Return (x, y) of the center of cell containing provided text 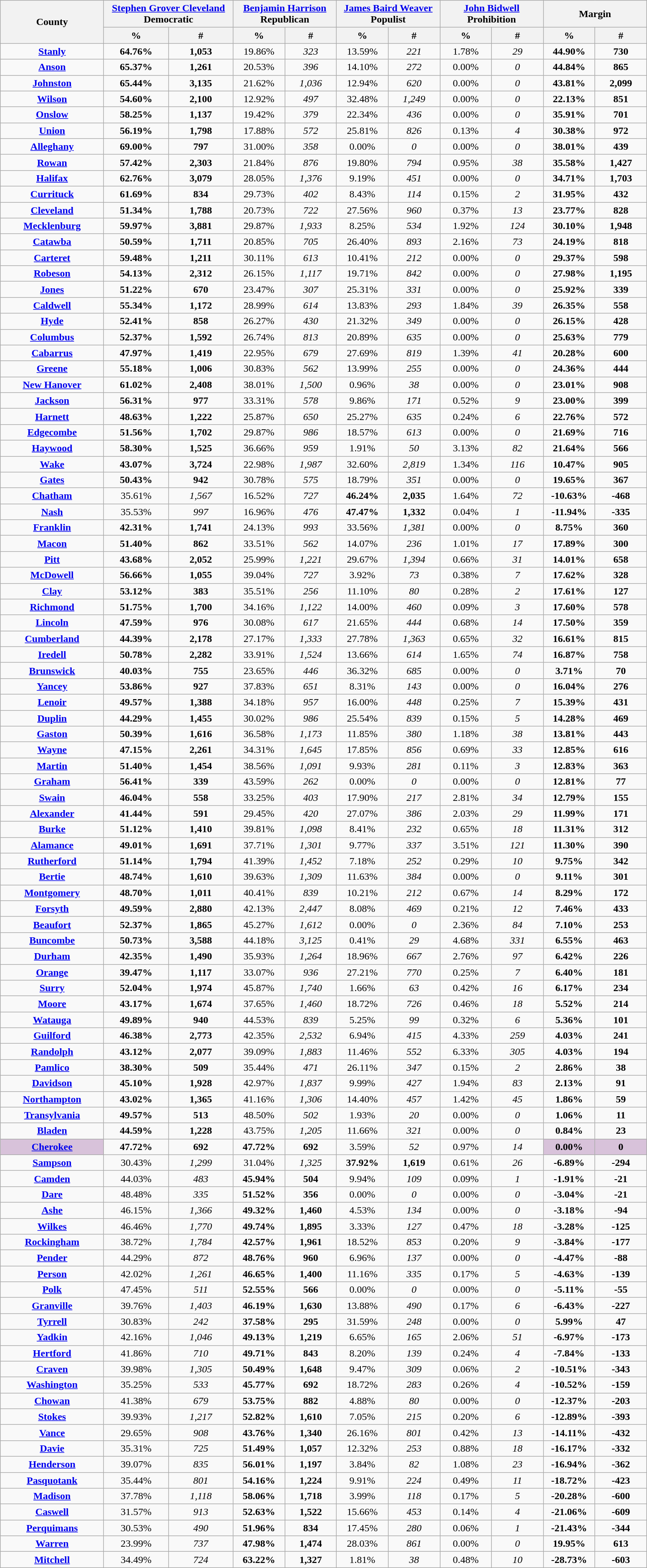
Rowan (52, 162)
-10.51% (569, 1369)
50.59% (136, 242)
379 (311, 115)
1,217 (201, 1417)
0.26% (466, 1385)
358 (311, 146)
Lenoir (52, 702)
48.74% (136, 877)
143 (414, 686)
49.74% (259, 1226)
25.27% (363, 416)
2.86% (569, 1067)
1,366 (201, 1210)
155 (621, 798)
337 (414, 845)
Macon (52, 544)
826 (414, 131)
38.72% (136, 1242)
27.07% (363, 813)
31.95% (569, 194)
101 (621, 1020)
758 (621, 654)
272 (414, 67)
-14.11% (569, 1432)
8.20% (363, 1353)
69.00% (136, 146)
936 (311, 972)
19.71% (363, 274)
McDowell (52, 575)
17 (517, 544)
16.52% (259, 496)
1,327 (311, 1560)
12.92% (259, 99)
-432 (621, 1432)
New Hanover (52, 385)
Wayne (52, 750)
0.28% (466, 591)
Granville (52, 1306)
14.40% (363, 1099)
48.76% (259, 1258)
13.99% (363, 369)
47.97% (136, 353)
49.71% (259, 1353)
6.42% (569, 956)
59.97% (136, 226)
705 (311, 242)
65.44% (136, 83)
Alexander (52, 813)
427 (414, 1083)
48.63% (136, 416)
420 (311, 813)
Mitchell (52, 1560)
24.13% (259, 528)
Transylvania (52, 1115)
1,427 (621, 162)
0.32% (466, 1020)
Moore (52, 1004)
Hertford (52, 1353)
9.75% (569, 861)
35.91% (569, 115)
3,125 (311, 940)
10.41% (363, 258)
383 (201, 591)
Jones (52, 289)
53.86% (136, 686)
56.66% (136, 575)
4.53% (363, 1210)
Polk (52, 1290)
1.92% (466, 226)
997 (201, 512)
1,798 (201, 131)
Union (52, 131)
2,282 (201, 654)
0.66% (466, 559)
51.49% (259, 1448)
0.88% (466, 1448)
1,948 (621, 226)
25.31% (363, 289)
13.88% (363, 1306)
1,381 (414, 528)
0.61% (466, 1163)
0.21% (466, 909)
3.71% (569, 670)
4.68% (466, 940)
22.98% (259, 464)
1,455 (201, 718)
342 (621, 861)
114 (414, 194)
51.22% (136, 289)
575 (311, 480)
47 (621, 1321)
39.81% (259, 829)
276 (621, 686)
Anson (52, 67)
1.64% (466, 496)
Yancey (52, 686)
30.53% (136, 1528)
37.92% (363, 1163)
51.12% (136, 829)
2,447 (311, 909)
12.79% (569, 798)
51.75% (136, 607)
Mecklenburg (52, 226)
16.00% (363, 702)
-468 (621, 496)
36.32% (363, 670)
12 (517, 909)
1.39% (466, 353)
0.38% (466, 575)
2.13% (569, 1083)
323 (311, 51)
730 (621, 51)
Alleghany (52, 146)
305 (517, 1052)
20.89% (363, 337)
50.43% (136, 480)
-177 (621, 1242)
27.78% (363, 639)
9.91% (363, 1480)
483 (201, 1178)
283 (414, 1385)
20.28% (569, 353)
16.96% (259, 512)
58.25% (136, 115)
9.86% (363, 400)
13.66% (363, 654)
1,306 (311, 1099)
402 (311, 194)
37.58% (259, 1321)
0.47% (466, 1226)
19.80% (363, 162)
11.63% (363, 877)
248 (414, 1321)
321 (414, 1131)
1.01% (466, 544)
1,221 (311, 559)
23.00% (569, 400)
1.81% (363, 1560)
1,702 (201, 432)
1,630 (311, 1306)
9.94% (363, 1178)
1.86% (569, 1099)
14.07% (363, 544)
448 (414, 702)
43.68% (136, 559)
1,333 (311, 639)
5.99% (569, 1321)
41.39% (259, 861)
-20.28% (569, 1496)
0.14% (466, 1512)
-21.06% (569, 1512)
31.00% (259, 146)
1,794 (201, 861)
281 (414, 766)
37.65% (259, 1004)
56.01% (259, 1464)
972 (621, 131)
Washington (52, 1385)
1,173 (311, 734)
-393 (621, 1417)
50.49% (259, 1369)
26.35% (569, 305)
1,691 (201, 845)
Yadkin (52, 1337)
14.10% (363, 67)
-133 (621, 1353)
942 (201, 480)
52.82% (259, 1417)
34 (517, 798)
217 (414, 798)
1,648 (311, 1369)
40.41% (259, 893)
Gates (52, 480)
62.76% (136, 178)
20.73% (259, 210)
25.92% (569, 289)
1,400 (311, 1274)
650 (311, 416)
14.01% (569, 559)
33.51% (259, 544)
21.32% (363, 321)
20.85% (259, 242)
737 (201, 1544)
11.66% (363, 1131)
47.15% (136, 750)
1,741 (201, 528)
Bertie (52, 877)
31 (517, 559)
1,057 (311, 1448)
17.50% (569, 623)
84 (517, 924)
33.91% (259, 654)
259 (517, 1036)
-227 (621, 1306)
9.47% (363, 1369)
Pamlico (52, 1067)
Madison (52, 1496)
1,895 (311, 1226)
-1.91% (569, 1178)
Martin (52, 766)
35.58% (569, 162)
16.04% (569, 686)
872 (201, 1258)
63.22% (259, 1560)
3.84% (363, 1464)
Tyrrell (52, 1321)
1,211 (201, 258)
Pitt (52, 559)
Sampson (52, 1163)
Wake (52, 464)
1,674 (201, 1004)
49.59% (136, 909)
43.12% (136, 1052)
685 (414, 670)
26.74% (259, 337)
Wilson (52, 99)
1,376 (311, 178)
1,228 (201, 1131)
328 (621, 575)
552 (414, 1052)
Johnston (52, 83)
Iredell (52, 654)
8.25% (363, 226)
35.31% (136, 1448)
23.99% (136, 1544)
893 (414, 242)
53.12% (136, 591)
262 (311, 782)
3,135 (201, 83)
3.99% (363, 1496)
23.65% (259, 670)
905 (621, 464)
1,883 (311, 1052)
0.29% (466, 861)
1,616 (201, 734)
23.01% (569, 385)
234 (621, 988)
0.68% (466, 623)
Buncombe (52, 940)
403 (311, 798)
1,299 (201, 1163)
41 (517, 353)
359 (621, 623)
-3.28% (569, 1226)
977 (201, 400)
1,619 (414, 1163)
351 (414, 480)
-294 (621, 1163)
45.94% (259, 1178)
17.89% (569, 544)
17.61% (569, 591)
300 (621, 544)
347 (414, 1067)
598 (621, 258)
6.17% (569, 988)
853 (414, 1242)
18.96% (363, 956)
9.99% (363, 1083)
21.64% (569, 448)
39.93% (136, 1417)
39.07% (136, 1464)
42.16% (136, 1337)
1,784 (201, 1242)
Wilkes (52, 1226)
63 (414, 988)
2.06% (466, 1337)
43.76% (259, 1432)
54.16% (259, 1480)
Cleveland (52, 210)
121 (517, 845)
11.31% (569, 829)
26.27% (259, 321)
26.11% (363, 1067)
45 (517, 1099)
1,770 (201, 1226)
312 (621, 829)
-3.04% (569, 1194)
48.70% (136, 893)
Dare (52, 1194)
Caldwell (52, 305)
59 (621, 1099)
1,053 (201, 51)
-362 (621, 1464)
-423 (621, 1480)
6.40% (569, 972)
Catawba (52, 242)
0.84% (569, 1131)
21.84% (259, 162)
20.53% (259, 67)
1,961 (311, 1242)
0.95% (466, 162)
26.40% (363, 242)
Bladen (52, 1131)
51.96% (259, 1528)
7.18% (363, 861)
3.33% (363, 1226)
828 (621, 210)
1,046 (201, 1337)
301 (621, 877)
40.03% (136, 670)
Graham (52, 782)
39.47% (136, 972)
1,118 (201, 1496)
1,500 (311, 385)
41.38% (136, 1401)
22.13% (569, 99)
21.62% (259, 83)
616 (621, 750)
25.54% (363, 718)
1,522 (311, 1512)
13.83% (363, 305)
49.13% (259, 1337)
46.65% (259, 1274)
11.46% (363, 1052)
797 (201, 146)
Columbus (52, 337)
42.31% (136, 528)
451 (414, 178)
61.02% (136, 385)
44.59% (136, 1131)
940 (201, 1020)
35.53% (136, 512)
8.43% (363, 194)
0.69% (466, 750)
1,718 (311, 1496)
Camden (52, 1178)
39.04% (259, 575)
2,408 (201, 385)
794 (414, 162)
457 (414, 1099)
1,700 (201, 607)
1,363 (414, 639)
497 (311, 99)
865 (621, 67)
35.61% (136, 496)
221 (414, 51)
15.66% (363, 1512)
1,098 (311, 829)
1.91% (363, 448)
26 (517, 1163)
Pender (52, 1258)
0.52% (466, 400)
28.03% (363, 1544)
1,524 (311, 654)
232 (414, 829)
2.16% (466, 242)
1,332 (414, 512)
137 (414, 1258)
34.71% (569, 178)
Chowan (52, 1401)
-335 (621, 512)
835 (201, 1464)
-4.47% (569, 1258)
1,305 (201, 1369)
390 (621, 845)
533 (201, 1385)
59.48% (136, 258)
-139 (621, 1274)
Robeson (52, 274)
-12.37% (569, 1401)
109 (414, 1178)
842 (414, 274)
432 (621, 194)
1,011 (201, 893)
504 (311, 1178)
724 (201, 1560)
Chatham (52, 496)
Watauga (52, 1020)
46.38% (136, 1036)
Forsyth (52, 909)
0.41% (363, 940)
1,219 (311, 1337)
716 (621, 432)
6.33% (466, 1052)
77 (621, 782)
1,865 (201, 924)
Person (52, 1274)
2,077 (201, 1052)
33.31% (259, 400)
22.95% (259, 353)
39.76% (136, 1306)
52.04% (136, 988)
-94 (621, 1210)
0.97% (466, 1147)
99 (414, 1020)
Jackson (52, 400)
Davie (52, 1448)
1,309 (311, 877)
58.06% (259, 1496)
51.34% (136, 210)
1,036 (311, 83)
16.61% (569, 639)
44.18% (259, 940)
Brunswick (52, 670)
295 (311, 1321)
50.39% (136, 734)
Carteret (52, 258)
34.31% (259, 750)
851 (621, 99)
3.51% (466, 845)
55.18% (136, 369)
1,567 (201, 496)
165 (414, 1337)
2.36% (466, 924)
1,987 (311, 464)
57.42% (136, 162)
Stanly (52, 51)
1,122 (311, 607)
7.46% (569, 909)
124 (517, 226)
32.48% (363, 99)
16.87% (569, 654)
957 (311, 702)
-3.84% (569, 1242)
Montgomery (52, 893)
16 (517, 988)
1.42% (466, 1099)
72 (517, 496)
214 (621, 1004)
33 (517, 750)
0.49% (466, 1480)
56.31% (136, 400)
1,388 (201, 702)
Rockingham (52, 1242)
1,525 (201, 448)
41.44% (136, 813)
843 (311, 1353)
12.85% (569, 750)
722 (311, 210)
Guilford (52, 1036)
Henderson (52, 1464)
-11.94% (569, 512)
10.21% (363, 893)
35.51% (259, 591)
2,819 (414, 464)
John BidwellProhibition (491, 14)
9.77% (363, 845)
-203 (621, 1401)
Gaston (52, 734)
31.59% (363, 1321)
725 (201, 1448)
30.38% (569, 131)
12.83% (569, 766)
1,454 (201, 766)
29.37% (569, 258)
293 (414, 305)
17.60% (569, 607)
-6.43% (569, 1306)
Stokes (52, 1417)
13.81% (569, 734)
30.08% (259, 623)
1,224 (311, 1480)
47.47% (363, 512)
770 (414, 972)
58.30% (136, 448)
1,933 (311, 226)
1,055 (201, 575)
33.56% (363, 528)
51.56% (136, 432)
139 (414, 1353)
1,301 (311, 845)
255 (414, 369)
882 (311, 1401)
27.69% (363, 353)
35.25% (136, 1385)
1.78% (466, 51)
37.71% (259, 845)
25.63% (569, 337)
280 (414, 1528)
1,264 (311, 956)
35.93% (259, 956)
14.00% (363, 607)
1.08% (466, 1464)
34.49% (136, 1560)
29.67% (363, 559)
1,490 (201, 956)
2,052 (201, 559)
2.76% (466, 956)
Richmond (52, 607)
50.73% (136, 940)
44.39% (136, 639)
20 (414, 1115)
42.02% (136, 1274)
194 (621, 1052)
1,410 (201, 829)
44.53% (259, 1020)
241 (621, 1036)
Lincoln (52, 623)
856 (414, 750)
48.48% (136, 1194)
43.17% (136, 1004)
97 (517, 956)
51 (517, 1337)
11.16% (363, 1274)
453 (414, 1512)
Burke (52, 829)
25.87% (259, 416)
428 (621, 321)
813 (311, 337)
3,724 (201, 464)
-7.84% (569, 1353)
1.94% (466, 1083)
1,645 (311, 750)
Edgecombe (52, 432)
70 (621, 670)
-10.63% (569, 496)
1,740 (311, 988)
356 (311, 1194)
11.99% (569, 813)
11.30% (569, 845)
Nash (52, 512)
Franklin (52, 528)
-10.52% (569, 1385)
43.81% (569, 83)
1.18% (466, 734)
-159 (621, 1385)
9.93% (363, 766)
1,340 (311, 1432)
Davidson (52, 1083)
-332 (621, 1448)
0.46% (466, 1004)
858 (201, 321)
43.59% (259, 782)
28.99% (259, 305)
476 (311, 512)
1.06% (569, 1115)
Clay (52, 591)
1,365 (201, 1099)
-609 (621, 1512)
460 (414, 607)
2.03% (466, 813)
819 (414, 353)
14.28% (569, 718)
2,880 (201, 909)
Hyde (52, 321)
64.76% (136, 51)
48.50% (259, 1115)
25.99% (259, 559)
6.55% (569, 940)
976 (201, 623)
861 (414, 1544)
41.16% (259, 1099)
33.07% (259, 972)
Orange (52, 972)
226 (621, 956)
Vance (52, 1432)
39.98% (136, 1369)
19.65% (569, 480)
215 (414, 1417)
46.46% (136, 1226)
463 (621, 940)
3,079 (201, 178)
993 (311, 528)
54.13% (136, 274)
667 (414, 956)
19.95% (569, 1544)
534 (414, 226)
30.10% (569, 226)
2,178 (201, 639)
224 (414, 1480)
17.45% (363, 1528)
29.65% (136, 1432)
2,532 (311, 1036)
1,474 (311, 1544)
-343 (621, 1369)
27.17% (259, 639)
18.52% (363, 1242)
Harnett (52, 416)
1.34% (466, 464)
30.43% (136, 1163)
252 (414, 861)
2,773 (201, 1036)
509 (201, 1067)
Pasquotank (52, 1480)
Caswell (52, 1512)
959 (311, 448)
27.21% (363, 972)
620 (414, 83)
5.36% (569, 1020)
17.88% (259, 131)
52.63% (259, 1512)
1,974 (201, 988)
172 (621, 893)
431 (621, 702)
39 (517, 305)
1,592 (201, 337)
25.81% (363, 131)
1,788 (201, 210)
386 (414, 813)
256 (311, 591)
1,249 (414, 99)
44.90% (569, 51)
50 (414, 448)
36.66% (259, 448)
-16.17% (569, 1448)
3.59% (363, 1147)
4.33% (466, 1036)
33.25% (259, 798)
1,195 (621, 274)
9.11% (569, 877)
818 (621, 242)
52.55% (259, 1290)
Currituck (52, 194)
13.59% (363, 51)
6.96% (363, 1258)
County (52, 22)
0.96% (363, 385)
43.07% (136, 464)
-173 (621, 1337)
-5.11% (569, 1290)
8.41% (363, 829)
8.75% (569, 528)
21.65% (363, 623)
436 (414, 115)
46.24% (363, 496)
74 (517, 654)
41.86% (136, 1353)
24.19% (569, 242)
5.52% (569, 1004)
658 (621, 559)
56.19% (136, 131)
46.19% (259, 1306)
0.48% (466, 1560)
446 (311, 670)
-3.18% (569, 1210)
37.78% (136, 1496)
Greene (52, 369)
11.10% (363, 591)
651 (311, 686)
Cabarrus (52, 353)
502 (311, 1115)
-16.94% (569, 1464)
1,928 (201, 1083)
38.56% (259, 766)
0.11% (466, 766)
19.86% (259, 51)
513 (201, 1115)
876 (311, 162)
2,303 (201, 162)
26.16% (363, 1432)
45.27% (259, 924)
45.87% (259, 988)
1.65% (466, 654)
591 (201, 813)
7.05% (363, 1417)
Cherokee (52, 1147)
511 (201, 1290)
1.84% (466, 305)
49.01% (136, 845)
8.31% (363, 686)
134 (414, 1210)
39.63% (259, 877)
1,612 (311, 924)
-21.43% (569, 1528)
3,881 (201, 226)
Warren (52, 1544)
1,325 (311, 1163)
James Baird WeaverPopulist (388, 14)
415 (414, 1036)
1.66% (363, 988)
242 (201, 1321)
2,035 (414, 496)
443 (621, 734)
45.77% (259, 1385)
6.94% (363, 1036)
384 (414, 877)
1,452 (311, 861)
7.10% (569, 924)
726 (414, 1004)
34.18% (259, 702)
Rutherford (52, 861)
Craven (52, 1369)
27.56% (363, 210)
5.25% (363, 1020)
600 (621, 353)
52 (414, 1147)
29.45% (259, 813)
Haywood (52, 448)
0.37% (466, 210)
43.02% (136, 1099)
1,172 (201, 305)
1,222 (201, 416)
116 (517, 464)
39.09% (259, 1052)
31.57% (136, 1512)
0.13% (466, 131)
19.42% (259, 115)
12.32% (363, 1448)
3,588 (201, 940)
46.15% (136, 1210)
2,261 (201, 750)
617 (311, 623)
439 (621, 146)
24.36% (569, 369)
Alamance (52, 845)
1,197 (311, 1464)
51.14% (136, 861)
83 (517, 1083)
8.08% (363, 909)
21.69% (569, 432)
22.76% (569, 416)
49.89% (136, 1020)
471 (311, 1067)
12.81% (569, 782)
Durham (52, 956)
Surry (52, 988)
1,703 (621, 178)
118 (414, 1496)
1,006 (201, 369)
1,403 (201, 1306)
862 (201, 544)
65.37% (136, 67)
Randolph (52, 1052)
34.16% (259, 607)
32.60% (363, 464)
2,312 (201, 274)
61.69% (136, 194)
15.39% (569, 702)
37.83% (259, 686)
Northampton (52, 1099)
47.45% (136, 1290)
42.13% (259, 909)
55.34% (136, 305)
51.52% (259, 1194)
32 (517, 639)
Ashe (52, 1210)
54.60% (136, 99)
56.41% (136, 782)
12.94% (363, 83)
1,711 (201, 242)
9.19% (363, 178)
27.98% (569, 274)
30.02% (259, 718)
1,091 (311, 766)
349 (414, 321)
Margin (595, 14)
367 (621, 480)
36.58% (259, 734)
Stephen Grover ClevelandDemocratic (169, 14)
913 (201, 1512)
-344 (621, 1528)
Halifax (52, 178)
3.92% (363, 575)
-6.89% (569, 1163)
307 (311, 289)
-603 (621, 1560)
31.04% (259, 1163)
Swain (52, 798)
1,837 (311, 1083)
779 (621, 337)
701 (621, 115)
-4.63% (569, 1274)
430 (311, 321)
29.73% (259, 194)
927 (201, 686)
44.03% (136, 1178)
28.05% (259, 178)
17.85% (363, 750)
433 (621, 909)
-125 (621, 1226)
2,100 (201, 99)
49.32% (259, 1210)
236 (414, 544)
52.41% (136, 321)
Perquimans (52, 1528)
23.77% (569, 210)
181 (621, 972)
11.85% (363, 734)
-28.73% (569, 1560)
710 (201, 1353)
-12.89% (569, 1417)
1,394 (414, 559)
Beaufort (52, 924)
18.79% (363, 480)
2.81% (466, 798)
44.84% (569, 67)
17.90% (363, 798)
45.10% (136, 1083)
30.11% (259, 258)
4.88% (363, 1401)
309 (414, 1369)
3.13% (466, 448)
46.04% (136, 798)
2,099 (621, 83)
-600 (621, 1496)
755 (201, 670)
18.57% (363, 432)
380 (414, 734)
396 (311, 67)
-18.72% (569, 1480)
53.75% (259, 1401)
1,419 (201, 353)
47.59% (136, 623)
-55 (621, 1290)
22.34% (363, 115)
38.30% (136, 1067)
360 (621, 528)
30.78% (259, 480)
670 (201, 289)
-6.97% (569, 1337)
43.75% (259, 1131)
815 (621, 639)
-88 (621, 1258)
8.29% (569, 893)
1,205 (311, 1131)
Cumberland (52, 639)
6.65% (363, 1337)
10.47% (569, 464)
50.78% (136, 654)
91 (621, 1083)
363 (621, 766)
0.67% (466, 893)
42.57% (259, 1242)
1.93% (363, 1115)
Onslow (52, 115)
1,137 (201, 115)
42.97% (259, 1083)
17.62% (569, 575)
399 (621, 400)
Duplin (52, 718)
47.98% (259, 1544)
23.47% (259, 289)
Benjamin HarrisonRepublican (285, 14)
0.04% (466, 512)
